Scan for the cell matching the given text and deliver its (X, Y) coordinate at center. 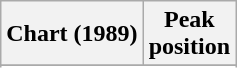
Chart (1989) (72, 34)
Peakposition (189, 34)
